Extract the (X, Y) coordinate from the center of the cell holding the provided text.  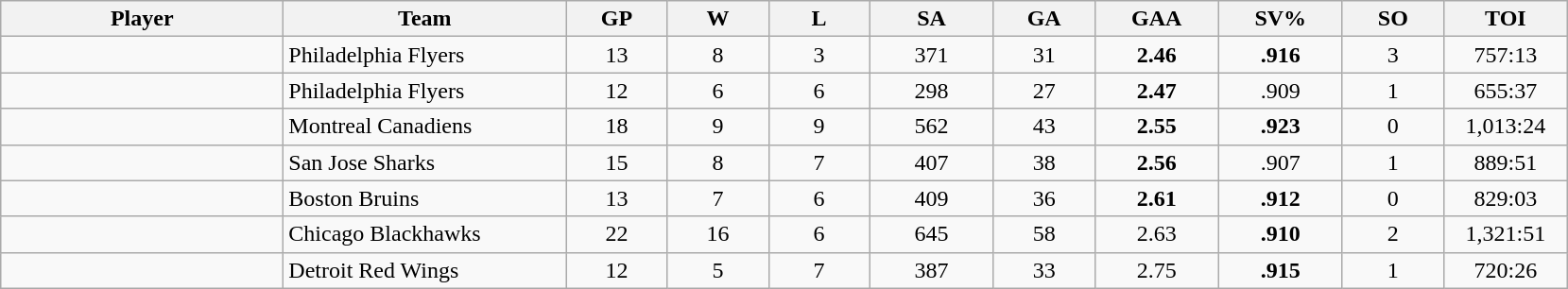
2.46 (1157, 55)
16 (718, 234)
38 (1043, 162)
2.55 (1157, 127)
.909 (1280, 91)
829:03 (1505, 198)
.923 (1280, 127)
Montreal Canadiens (425, 127)
GA (1043, 19)
720:26 (1505, 270)
387 (932, 270)
645 (932, 234)
GAA (1157, 19)
58 (1043, 234)
371 (932, 55)
655:37 (1505, 91)
.907 (1280, 162)
SA (932, 19)
43 (1043, 127)
5 (718, 270)
18 (616, 127)
15 (616, 162)
31 (1043, 55)
Boston Bruins (425, 198)
.916 (1280, 55)
889:51 (1505, 162)
Chicago Blackhawks (425, 234)
.910 (1280, 234)
Team (425, 19)
2 (1393, 234)
757:13 (1505, 55)
San Jose Sharks (425, 162)
1,321:51 (1505, 234)
27 (1043, 91)
SO (1393, 19)
W (718, 19)
562 (932, 127)
Detroit Red Wings (425, 270)
2.56 (1157, 162)
.915 (1280, 270)
36 (1043, 198)
1,013:24 (1505, 127)
409 (932, 198)
Player (142, 19)
SV% (1280, 19)
L (818, 19)
2.47 (1157, 91)
.912 (1280, 198)
GP (616, 19)
2.63 (1157, 234)
2.75 (1157, 270)
407 (932, 162)
33 (1043, 270)
TOI (1505, 19)
2.61 (1157, 198)
298 (932, 91)
22 (616, 234)
